Identify which cell holds the provided text, then report its [x, y] central coordinate. 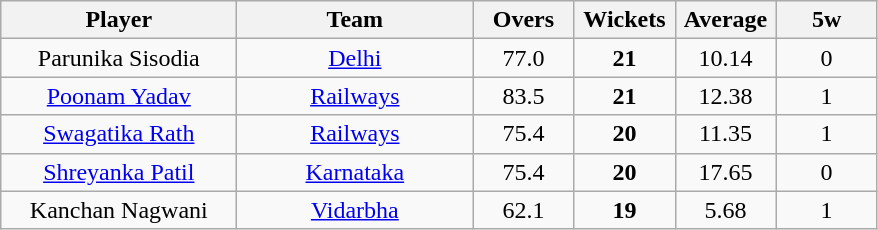
10.14 [726, 58]
Karnataka [355, 172]
11.35 [726, 134]
Poonam Yadav [119, 96]
Swagatika Rath [119, 134]
Team [355, 20]
Shreyanka Patil [119, 172]
62.1 [524, 210]
Kanchan Nagwani [119, 210]
12.38 [726, 96]
Delhi [355, 58]
Player [119, 20]
Vidarbha [355, 210]
5.68 [726, 210]
Overs [524, 20]
Wickets [624, 20]
5w [826, 20]
Average [726, 20]
19 [624, 210]
83.5 [524, 96]
77.0 [524, 58]
17.65 [726, 172]
Parunika Sisodia [119, 58]
